Capture the cell that displays the provided text and extract its (x, y) central coordinate. 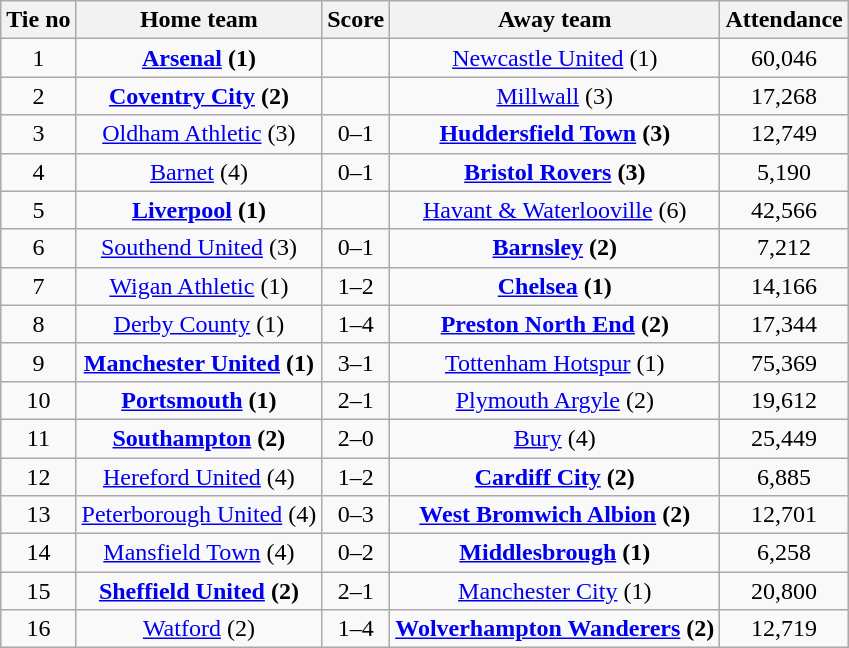
Preston North End (2) (555, 324)
Chelsea (1) (555, 286)
6,258 (784, 553)
Wigan Athletic (1) (199, 286)
12,749 (784, 134)
Derby County (1) (199, 324)
Home team (199, 20)
75,369 (784, 362)
Score (356, 20)
2–0 (356, 438)
Manchester United (1) (199, 362)
Manchester City (1) (555, 591)
7 (38, 286)
17,268 (784, 96)
10 (38, 400)
4 (38, 172)
Tottenham Hotspur (1) (555, 362)
12,701 (784, 515)
6,885 (784, 477)
Attendance (784, 20)
Watford (2) (199, 629)
13 (38, 515)
5 (38, 210)
19,612 (784, 400)
9 (38, 362)
12 (38, 477)
3 (38, 134)
17,344 (784, 324)
15 (38, 591)
14,166 (784, 286)
16 (38, 629)
2 (38, 96)
Away team (555, 20)
Liverpool (1) (199, 210)
12,719 (784, 629)
42,566 (784, 210)
3–1 (356, 362)
Cardiff City (2) (555, 477)
Bristol Rovers (3) (555, 172)
Portsmouth (1) (199, 400)
14 (38, 553)
Sheffield United (2) (199, 591)
7,212 (784, 248)
Southampton (2) (199, 438)
Middlesbrough (1) (555, 553)
Barnet (4) (199, 172)
Barnsley (2) (555, 248)
Havant & Waterlooville (6) (555, 210)
20,800 (784, 591)
1 (38, 58)
60,046 (784, 58)
Peterborough United (4) (199, 515)
6 (38, 248)
Tie no (38, 20)
0–3 (356, 515)
Mansfield Town (4) (199, 553)
11 (38, 438)
5,190 (784, 172)
8 (38, 324)
West Bromwich Albion (2) (555, 515)
Wolverhampton Wanderers (2) (555, 629)
25,449 (784, 438)
Newcastle United (1) (555, 58)
Plymouth Argyle (2) (555, 400)
Huddersfield Town (3) (555, 134)
Bury (4) (555, 438)
Oldham Athletic (3) (199, 134)
Arsenal (1) (199, 58)
Southend United (3) (199, 248)
Millwall (3) (555, 96)
Hereford United (4) (199, 477)
0–2 (356, 553)
Coventry City (2) (199, 96)
